Search for the cell housing the specified text and yield its (x, y) center coordinate. 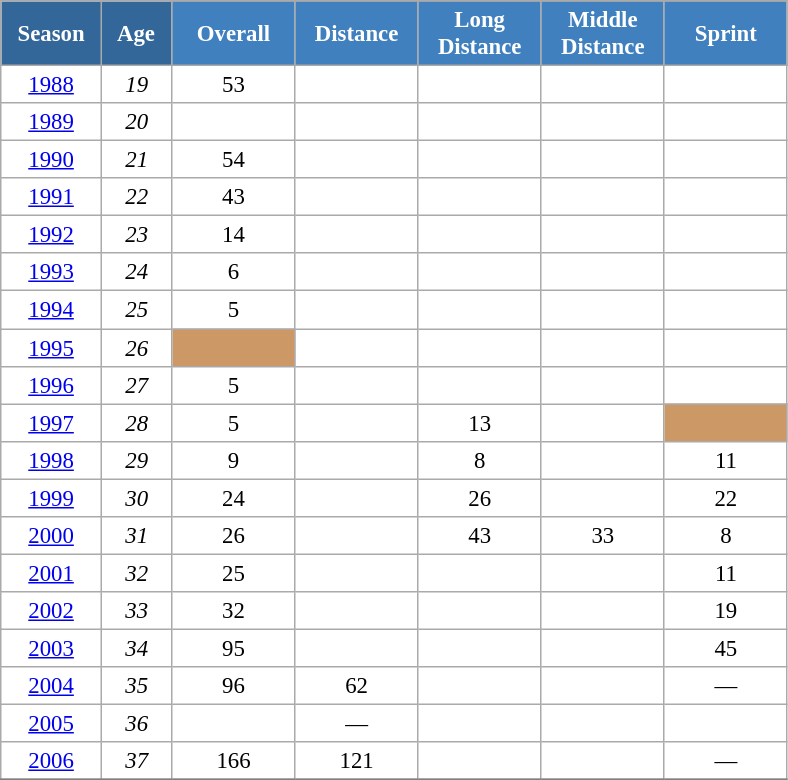
2000 (52, 536)
121 (356, 761)
62 (356, 686)
2003 (52, 648)
35 (136, 686)
23 (136, 235)
1995 (52, 348)
1998 (52, 460)
20 (136, 122)
2004 (52, 686)
1992 (52, 235)
166 (234, 761)
Distance (356, 34)
9 (234, 460)
34 (136, 648)
1991 (52, 197)
2006 (52, 761)
Overall (234, 34)
2002 (52, 611)
28 (136, 423)
1994 (52, 310)
30 (136, 498)
1999 (52, 498)
37 (136, 761)
Sprint (726, 34)
96 (234, 686)
27 (136, 385)
6 (234, 273)
31 (136, 536)
14 (234, 235)
1990 (52, 160)
2001 (52, 573)
45 (726, 648)
53 (234, 85)
1997 (52, 423)
54 (234, 160)
21 (136, 160)
95 (234, 648)
1996 (52, 385)
1993 (52, 273)
Season (52, 34)
1989 (52, 122)
13 (480, 423)
1988 (52, 85)
Age (136, 34)
2005 (52, 724)
Middle Distance (602, 34)
36 (136, 724)
29 (136, 460)
Long Distance (480, 34)
